Determine the (X, Y) coordinate at the center of the cell enclosing the given text.  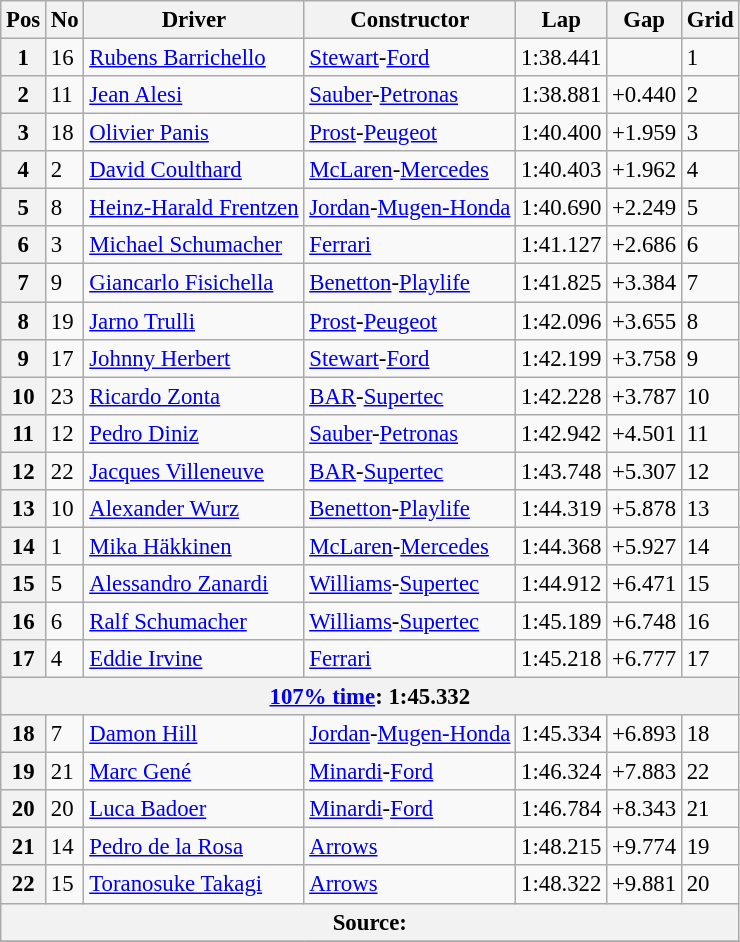
1:48.322 (562, 885)
+3.384 (644, 283)
+3.758 (644, 358)
+9.774 (644, 847)
+1.962 (644, 170)
Marc Gené (194, 772)
+3.655 (644, 321)
Lap (562, 20)
+6.777 (644, 659)
1:44.319 (562, 509)
1:46.324 (562, 772)
Eddie Irvine (194, 659)
1:38.441 (562, 58)
No (65, 20)
1:45.189 (562, 621)
Giancarlo Fisichella (194, 283)
Ricardo Zonta (194, 396)
Jarno Trulli (194, 321)
David Coulthard (194, 170)
Michael Schumacher (194, 245)
Jacques Villeneuve (194, 471)
Mika Häkkinen (194, 546)
Jean Alesi (194, 95)
Olivier Panis (194, 133)
+5.927 (644, 546)
Pedro de la Rosa (194, 847)
1:42.199 (562, 358)
1:48.215 (562, 847)
1:43.748 (562, 471)
1:45.334 (562, 734)
Grid (710, 20)
Luca Badoer (194, 809)
+8.343 (644, 809)
+7.883 (644, 772)
+1.959 (644, 133)
+6.748 (644, 621)
1:44.368 (562, 546)
Ralf Schumacher (194, 621)
+9.881 (644, 885)
+2.686 (644, 245)
1:42.096 (562, 321)
Toranosuke Takagi (194, 885)
23 (65, 396)
Source: (370, 922)
Johnny Herbert (194, 358)
Pedro Diniz (194, 433)
1:46.784 (562, 809)
+0.440 (644, 95)
1:45.218 (562, 659)
Driver (194, 20)
1:40.400 (562, 133)
+3.787 (644, 396)
+2.249 (644, 208)
Rubens Barrichello (194, 58)
1:42.228 (562, 396)
+5.878 (644, 509)
Alexander Wurz (194, 509)
1:44.912 (562, 584)
1:42.942 (562, 433)
+6.893 (644, 734)
Constructor (410, 20)
Damon Hill (194, 734)
107% time: 1:45.332 (370, 697)
Heinz-Harald Frentzen (194, 208)
1:41.825 (562, 283)
1:38.881 (562, 95)
+4.501 (644, 433)
+5.307 (644, 471)
1:40.403 (562, 170)
Pos (24, 20)
1:40.690 (562, 208)
1:41.127 (562, 245)
Gap (644, 20)
Alessandro Zanardi (194, 584)
+6.471 (644, 584)
